Detect which cell encompasses the target text, then output its (X, Y) center coordinate. 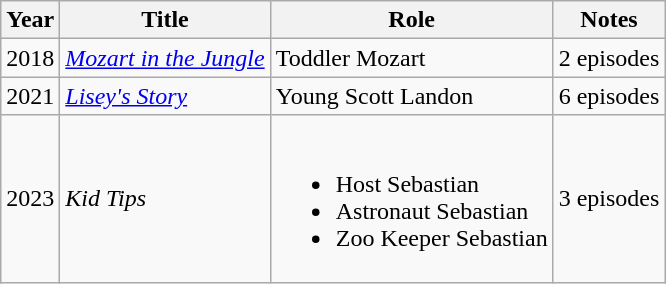
Notes (609, 20)
Toddler Mozart (412, 58)
Year (30, 20)
Kid Tips (165, 198)
2021 (30, 96)
2018 (30, 58)
Lisey's Story (165, 96)
2 episodes (609, 58)
Host SebastianAstronaut SebastianZoo Keeper Sebastian (412, 198)
Role (412, 20)
Young Scott Landon (412, 96)
6 episodes (609, 96)
2023 (30, 198)
Mozart in the Jungle (165, 58)
3 episodes (609, 198)
Title (165, 20)
